Extract the [X, Y] coordinate from the center of the cell holding the provided text.  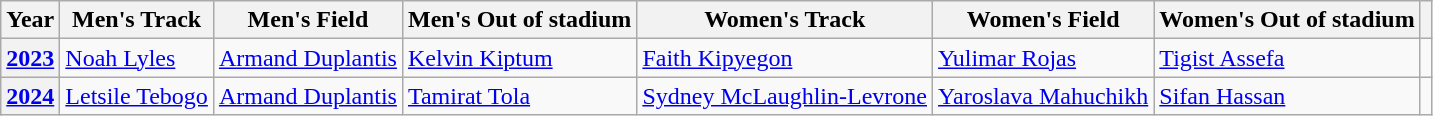
Men's Out of stadium [519, 20]
2023 [30, 58]
2024 [30, 96]
Kelvin Kiptum [519, 58]
Year [30, 20]
Women's Field [1044, 20]
Faith Kipyegon [785, 58]
Men's Track [137, 20]
Men's Field [308, 20]
Sydney McLaughlin-Levrone [785, 96]
Tamirat Tola [519, 96]
Letsile Tebogo [137, 96]
Tigist Assefa [1287, 58]
Noah Lyles [137, 58]
Women's Track [785, 20]
Yaroslava Mahuchikh [1044, 96]
Sifan Hassan [1287, 96]
Yulimar Rojas [1044, 58]
Women's Out of stadium [1287, 20]
